Search for the cell housing the specified text and yield its [x, y] center coordinate. 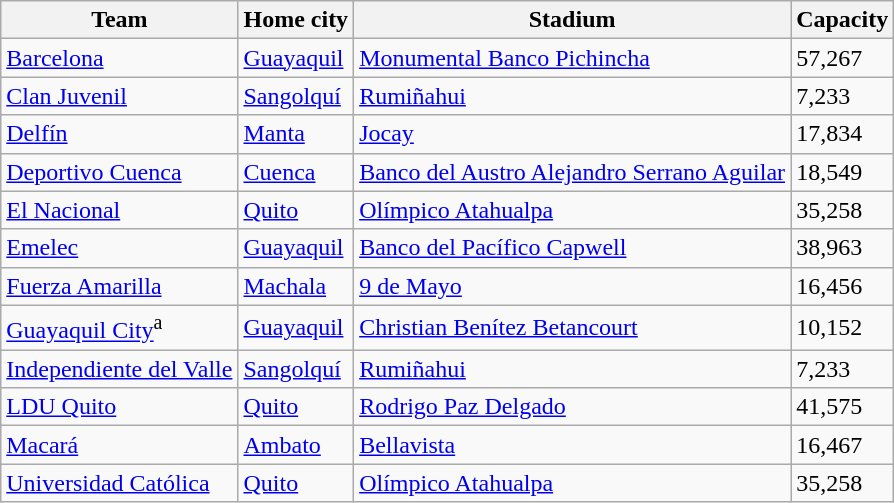
57,267 [842, 58]
Rodrigo Paz Delgado [572, 407]
18,549 [842, 172]
Cuenca [296, 172]
Monumental Banco Pichincha [572, 58]
Team [120, 20]
Emelec [120, 248]
Barcelona [120, 58]
16,456 [842, 286]
Banco del Austro Alejandro Serrano Aguilar [572, 172]
17,834 [842, 134]
Deportivo Cuenca [120, 172]
16,467 [842, 445]
El Nacional [120, 210]
Home city [296, 20]
38,963 [842, 248]
Bellavista [572, 445]
Capacity [842, 20]
Delfín [120, 134]
41,575 [842, 407]
LDU Quito [120, 407]
Guayaquil Citya [120, 328]
Macará [120, 445]
Machala [296, 286]
Stadium [572, 20]
Ambato [296, 445]
Manta [296, 134]
9 de Mayo [572, 286]
Jocay [572, 134]
Independiente del Valle [120, 369]
Fuerza Amarilla [120, 286]
Clan Juvenil [120, 96]
10,152 [842, 328]
Christian Benítez Betancourt [572, 328]
Universidad Católica [120, 483]
Banco del Pacífico Capwell [572, 248]
